Pinpoint the cell where the given text exists, returning its (X, Y) midpoint coordinate. 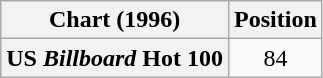
US Billboard Hot 100 (115, 58)
84 (276, 58)
Position (276, 20)
Chart (1996) (115, 20)
